Return the [x, y] coordinate for the center point of the cell that contains the specified text.  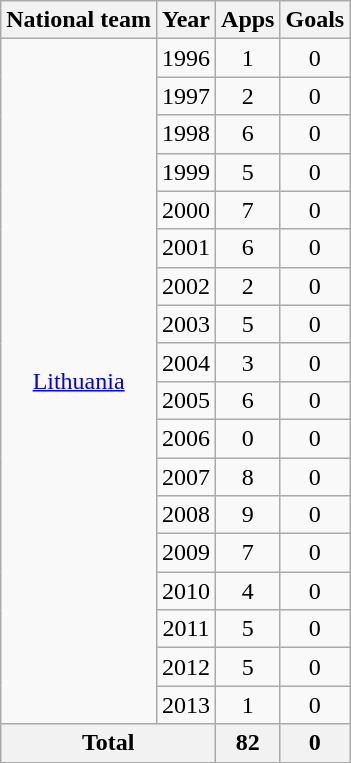
1996 [186, 58]
Lithuania [79, 382]
2003 [186, 324]
2006 [186, 438]
82 [248, 743]
2008 [186, 515]
2007 [186, 477]
2009 [186, 553]
2012 [186, 667]
2005 [186, 400]
1998 [186, 134]
National team [79, 20]
2000 [186, 210]
Goals [315, 20]
2010 [186, 591]
1999 [186, 172]
2004 [186, 362]
Year [186, 20]
Apps [248, 20]
2013 [186, 705]
2002 [186, 286]
2001 [186, 248]
3 [248, 362]
4 [248, 591]
1997 [186, 96]
9 [248, 515]
Total [108, 743]
2011 [186, 629]
8 [248, 477]
